Identify which cell holds the provided text, then report its [x, y] central coordinate. 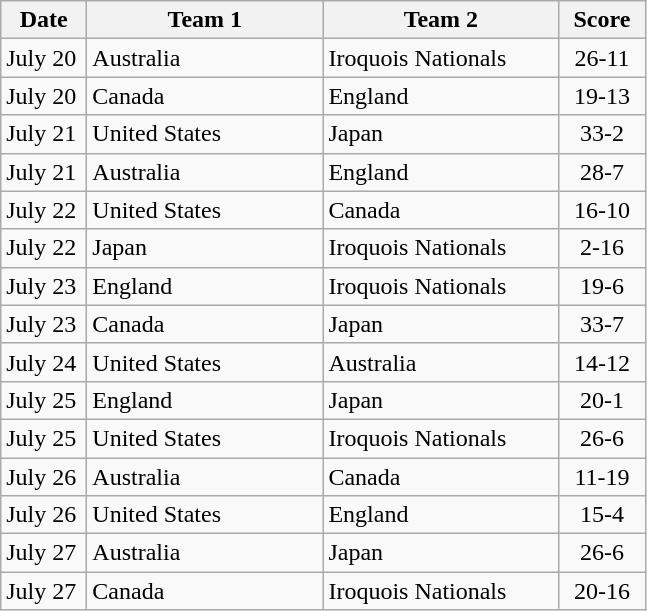
33-2 [602, 134]
2-16 [602, 248]
19-13 [602, 96]
33-7 [602, 324]
Team 2 [441, 20]
26-11 [602, 58]
Score [602, 20]
20-1 [602, 400]
19-6 [602, 286]
28-7 [602, 172]
Team 1 [205, 20]
15-4 [602, 515]
20-16 [602, 591]
11-19 [602, 477]
14-12 [602, 362]
July 24 [44, 362]
16-10 [602, 210]
Date [44, 20]
